Extract the (x, y) coordinate from the center of the cell holding the provided text.  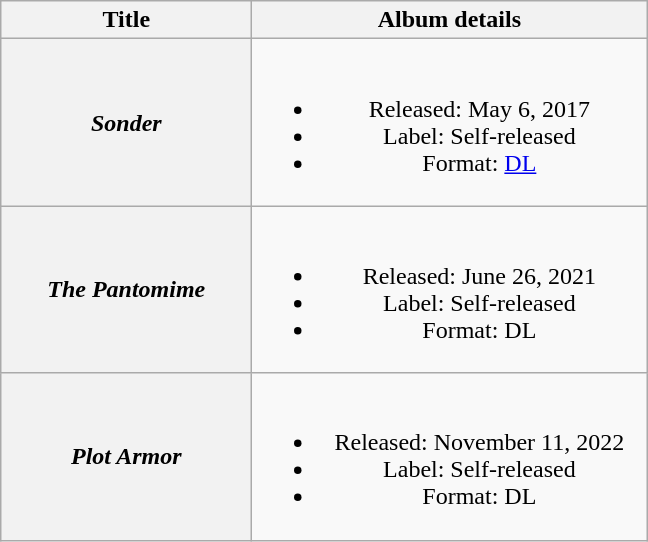
Title (126, 20)
Released: November 11, 2022Label: Self-releasedFormat: DL (450, 456)
Sonder (126, 122)
Released: June 26, 2021Label: Self-releasedFormat: DL (450, 290)
Released: May 6, 2017Label: Self-releasedFormat: DL (450, 122)
The Pantomime (126, 290)
Plot Armor (126, 456)
Album details (450, 20)
